Search for the cell housing the specified text and yield its [x, y] center coordinate. 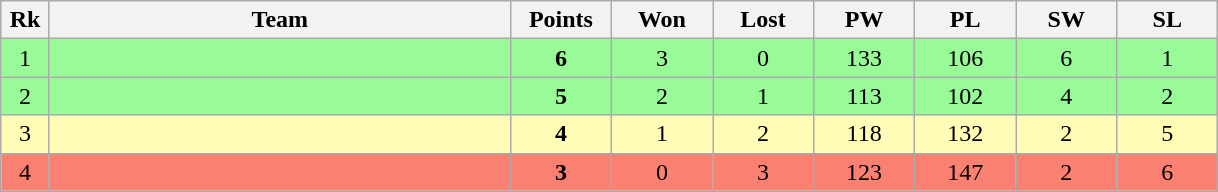
102 [966, 96]
Rk [26, 20]
Won [662, 20]
118 [864, 134]
106 [966, 58]
Team [280, 20]
133 [864, 58]
SL [1168, 20]
132 [966, 134]
Lost [762, 20]
PW [864, 20]
Points [560, 20]
123 [864, 172]
147 [966, 172]
SW [1066, 20]
113 [864, 96]
PL [966, 20]
